Pinpoint the cell where the given text exists, returning its (x, y) midpoint coordinate. 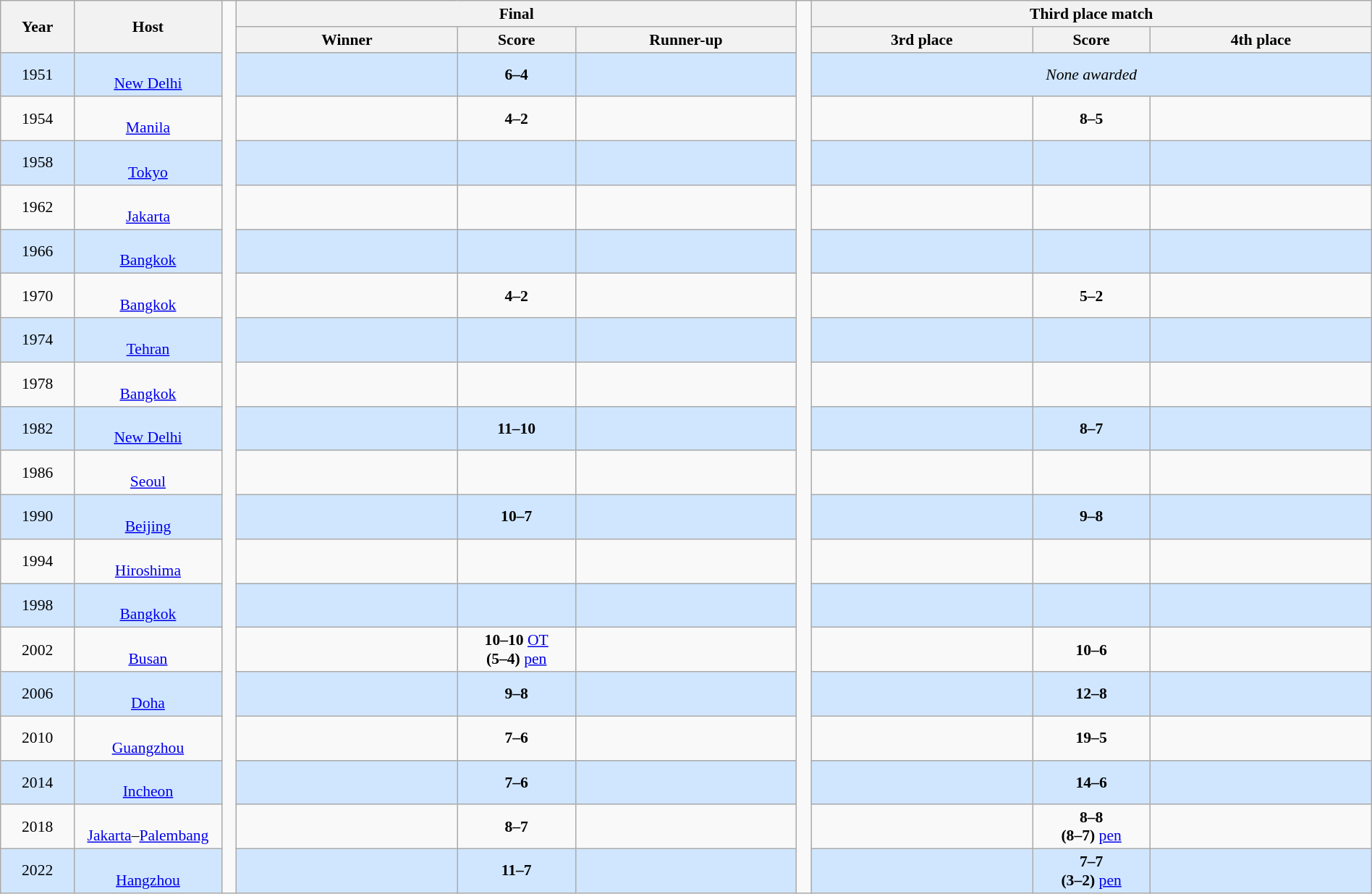
6–4 (517, 74)
3rd place (922, 40)
1994 (38, 562)
12–8 (1091, 693)
1990 (38, 517)
11–7 (517, 872)
Hangzhou (148, 872)
Runner-up (686, 40)
Jakarta–Palembang (148, 827)
Tokyo (148, 164)
1974 (38, 340)
Incheon (148, 782)
1951 (38, 74)
1978 (38, 384)
10–6 (1091, 650)
Winner (347, 40)
7–7(3–2) pen (1091, 872)
8–5 (1091, 119)
2018 (38, 827)
Tehran (148, 340)
None awarded (1091, 74)
2022 (38, 872)
8–8(8–7) pen (1091, 827)
Guangzhou (148, 738)
1982 (38, 429)
19–5 (1091, 738)
Doha (148, 693)
1998 (38, 605)
Manila (148, 119)
11–10 (517, 429)
Seoul (148, 473)
10–7 (517, 517)
1966 (38, 252)
5–2 (1091, 295)
1962 (38, 207)
Final (517, 14)
Beijing (148, 517)
2014 (38, 782)
Hiroshima (148, 562)
4th place (1261, 40)
1986 (38, 473)
1958 (38, 164)
2002 (38, 650)
2010 (38, 738)
Year (38, 26)
Busan (148, 650)
10–10 OT(5–4) pen (517, 650)
Jakarta (148, 207)
Host (148, 26)
2006 (38, 693)
14–6 (1091, 782)
1970 (38, 295)
1954 (38, 119)
Third place match (1091, 14)
